Detect which cell encompasses the target text, then output its [X, Y] center coordinate. 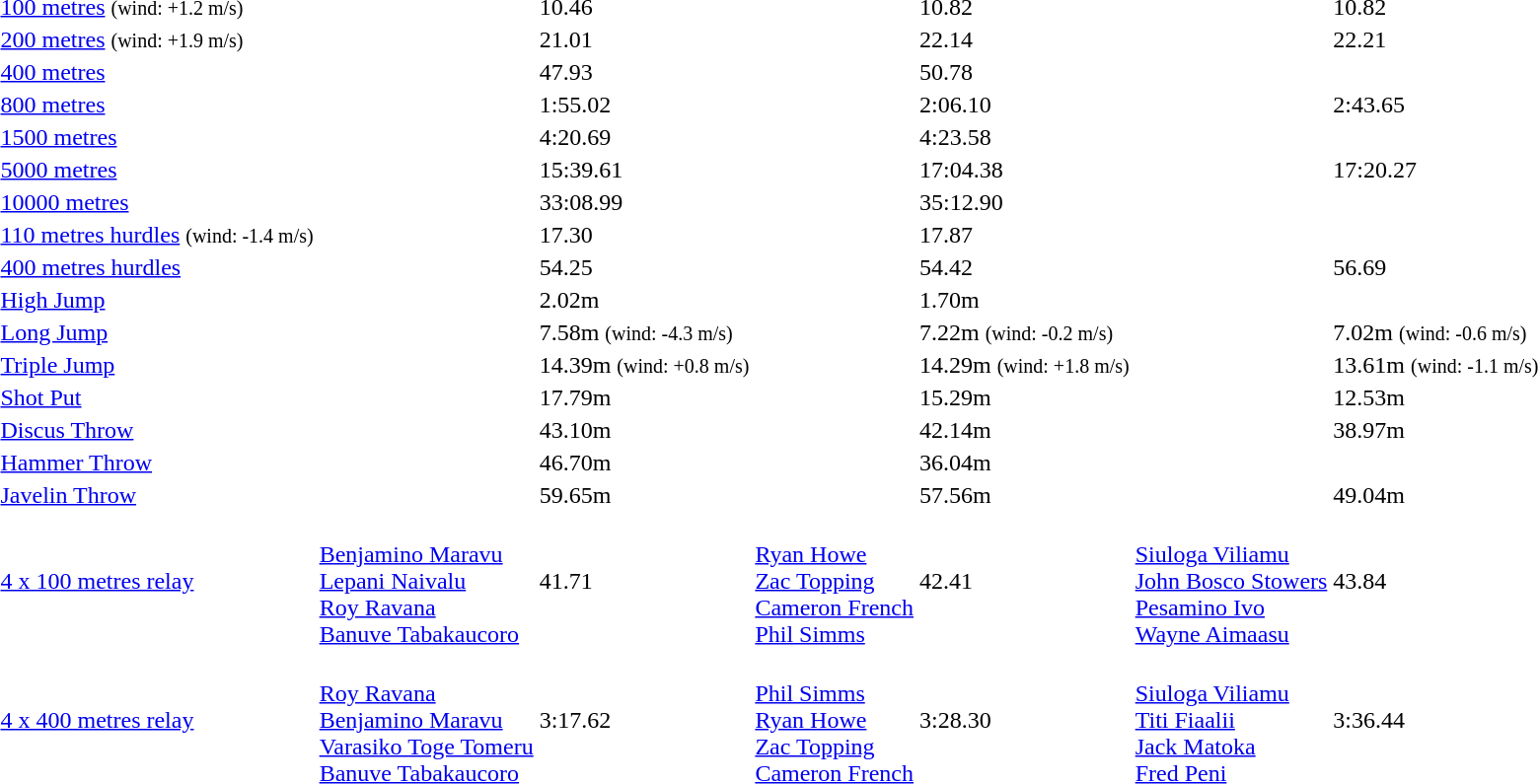
4:20.69 [644, 137]
1.70m [1024, 300]
42.41 [1024, 581]
33:08.99 [644, 202]
59.65m [644, 495]
17.79m [644, 397]
22.14 [1024, 39]
17:04.38 [1024, 170]
15.29m [1024, 397]
54.42 [1024, 267]
Ryan Howe Zac Topping Cameron French Phil Simms [835, 581]
1:55.02 [644, 105]
47.93 [644, 72]
14.29m (wind: +1.8 m/s) [1024, 365]
57.56m [1024, 495]
17.87 [1024, 235]
7.58m (wind: -4.3 m/s) [644, 332]
15:39.61 [644, 170]
35:12.90 [1024, 202]
54.25 [644, 267]
Benjamino Maravu Lepani Naivalu Roy Ravana Banuve Tabakaucoro [426, 581]
2:06.10 [1024, 105]
41.71 [644, 581]
42.14m [1024, 430]
4:23.58 [1024, 137]
Siuloga Viliamu John Bosco Stowers Pesamino Ivo Wayne Aimaasu [1231, 581]
14.39m (wind: +0.8 m/s) [644, 365]
17.30 [644, 235]
21.01 [644, 39]
50.78 [1024, 72]
43.10m [644, 430]
7.22m (wind: -0.2 m/s) [1024, 332]
46.70m [644, 463]
36.04m [1024, 463]
2.02m [644, 300]
